Return the [X, Y] coordinate for the center point of the cell that contains the specified text.  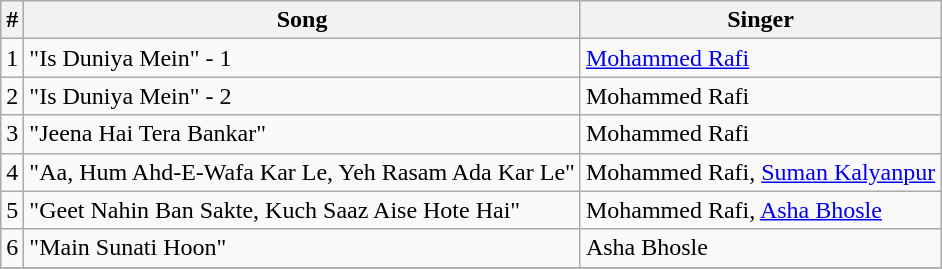
Asha Bhosle [760, 248]
"Jeena Hai Tera Bankar" [302, 134]
Singer [760, 20]
"Geet Nahin Ban Sakte, Kuch Saaz Aise Hote Hai" [302, 210]
# [12, 20]
"Is Duniya Mein" - 1 [302, 58]
6 [12, 248]
1 [12, 58]
"Main Sunati Hoon" [302, 248]
3 [12, 134]
Song [302, 20]
Mohammed Rafi, Suman Kalyanpur [760, 172]
4 [12, 172]
5 [12, 210]
"Is Duniya Mein" - 2 [302, 96]
"Aa, Hum Ahd-E-Wafa Kar Le, Yeh Rasam Ada Kar Le" [302, 172]
2 [12, 96]
Mohammed Rafi, Asha Bhosle [760, 210]
